Scan for the cell matching the given text and deliver its (X, Y) coordinate at center. 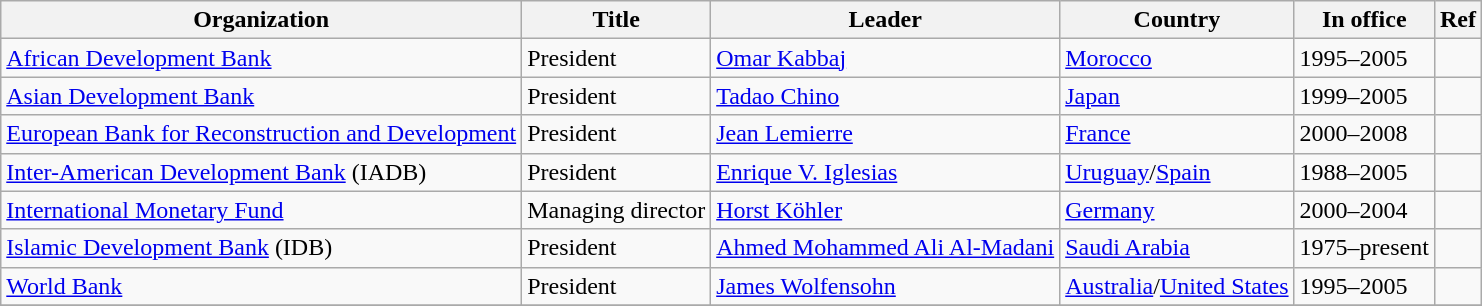
1975–present (1364, 248)
Organization (262, 20)
Tadao Chino (886, 96)
European Bank for Reconstruction and Development (262, 134)
International Monetary Fund (262, 210)
World Bank (262, 286)
Ref (1458, 20)
Saudi Arabia (1177, 248)
Germany (1177, 210)
Omar Kabbaj (886, 58)
In office (1364, 20)
1999–2005 (1364, 96)
Enrique V. Iglesias (886, 172)
Morocco (1177, 58)
Leader (886, 20)
Managing director (616, 210)
James Wolfensohn (886, 286)
Uruguay/Spain (1177, 172)
Horst Köhler (886, 210)
Ahmed Mohammed Ali Al-Madani (886, 248)
Australia/United States (1177, 286)
2000–2004 (1364, 210)
Islamic Development Bank (IDB) (262, 248)
2000–2008 (1364, 134)
France (1177, 134)
Japan (1177, 96)
Title (616, 20)
Country (1177, 20)
African Development Bank (262, 58)
Jean Lemierre (886, 134)
Inter-American Development Bank (IADB) (262, 172)
1988–2005 (1364, 172)
Asian Development Bank (262, 96)
